From the cell containing the given text, extract its center point as (X, Y) coordinate. 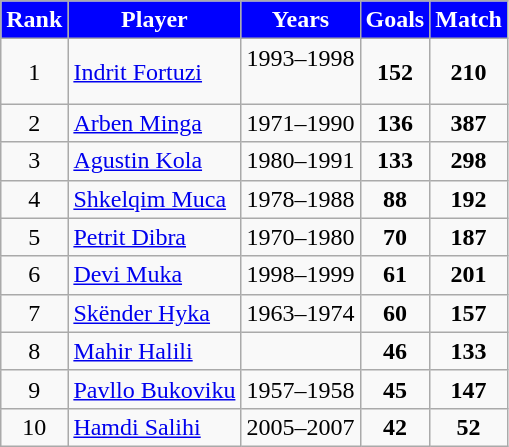
Rank (34, 20)
157 (469, 313)
210 (469, 72)
136 (395, 123)
Arben Minga (154, 123)
Hamdi Salihi (154, 427)
5 (34, 237)
1971–1990 (300, 123)
45 (395, 389)
60 (395, 313)
3 (34, 161)
387 (469, 123)
Shkelqim Muca (154, 199)
192 (469, 199)
1970–1980 (300, 237)
70 (395, 237)
Petrit Dibra (154, 237)
201 (469, 275)
Devi Muka (154, 275)
1963–1974 (300, 313)
8 (34, 351)
1980–1991 (300, 161)
88 (395, 199)
Skënder Hyka (154, 313)
1998–1999 (300, 275)
2005–2007 (300, 427)
52 (469, 427)
Pavllo Bukoviku (154, 389)
1978–1988 (300, 199)
6 (34, 275)
Agustin Kola (154, 161)
42 (395, 427)
Match (469, 20)
152 (395, 72)
1957–1958 (300, 389)
2 (34, 123)
1993–1998 (300, 72)
Goals (395, 20)
Mahir Halili (154, 351)
61 (395, 275)
187 (469, 237)
1 (34, 72)
Years (300, 20)
298 (469, 161)
46 (395, 351)
10 (34, 427)
7 (34, 313)
147 (469, 389)
Indrit Fortuzi (154, 72)
9 (34, 389)
4 (34, 199)
Player (154, 20)
